Search for the cell housing the specified text and yield its (X, Y) center coordinate. 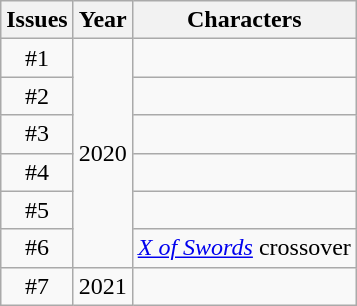
#7 (37, 286)
#2 (37, 96)
Issues (37, 20)
Year (102, 20)
Characters (244, 20)
2021 (102, 286)
X of Swords crossover (244, 248)
2020 (102, 153)
#5 (37, 210)
#3 (37, 134)
#4 (37, 172)
#6 (37, 248)
#1 (37, 58)
